Identify which cell holds the provided text, then report its [x, y] central coordinate. 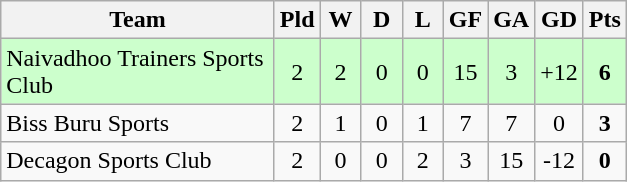
W [340, 20]
Pld [297, 20]
GA [512, 20]
-12 [560, 161]
Team [138, 20]
GD [560, 20]
Pts [604, 20]
GF [465, 20]
Naivadhoo Trainers Sports Club [138, 72]
D [382, 20]
Decagon Sports Club [138, 161]
6 [604, 72]
Biss Buru Sports [138, 123]
L [422, 20]
+12 [560, 72]
